Extract the [X, Y] coordinate from the center of the cell holding the provided text.  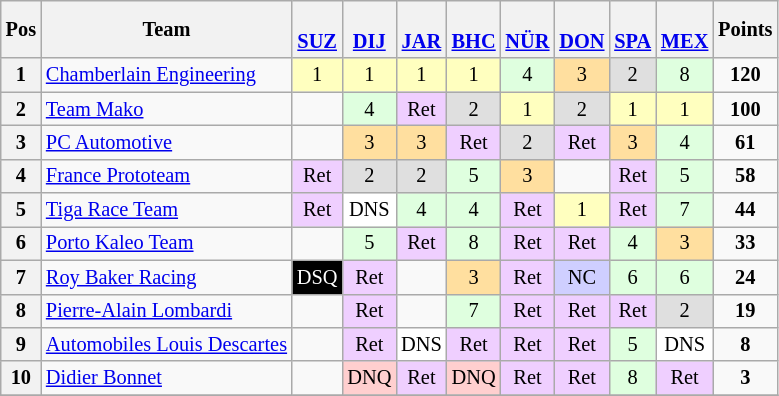
NÜR [528, 29]
Team Mako [166, 109]
9 [21, 344]
MEX [684, 29]
JAR [421, 29]
10 [21, 378]
NC [582, 277]
DIJ [369, 29]
Automobiles Louis Descartes [166, 344]
SUZ [317, 29]
24 [745, 277]
33 [745, 243]
44 [745, 210]
Didier Bonnet [166, 378]
SPA [632, 29]
100 [745, 109]
Tiga Race Team [166, 210]
61 [745, 142]
DSQ [317, 277]
Pierre-Alain Lombardi [166, 311]
DON [582, 29]
PC Automotive [166, 142]
Pos [21, 29]
Roy Baker Racing [166, 277]
France Prototeam [166, 176]
Team [166, 29]
19 [745, 311]
58 [745, 176]
Chamberlain Engineering [166, 75]
Porto Kaleo Team [166, 243]
BHC [474, 29]
Points [745, 29]
120 [745, 75]
